Determine the (X, Y) coordinate at the center of the cell enclosing the given text.  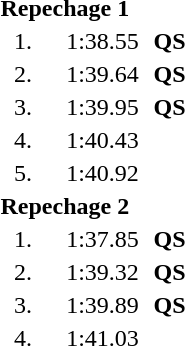
1:39.32 (102, 272)
1:39.95 (102, 107)
1:39.64 (102, 74)
1:39.89 (102, 305)
1:40.92 (102, 173)
1:38.55 (102, 41)
1:40.43 (102, 140)
1:37.85 (102, 239)
